Provide the (x, y) coordinate of the cell's center where the given text is located.  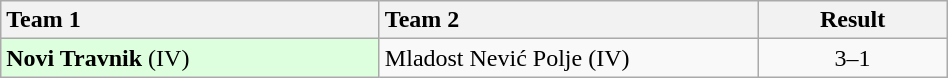
Novi Travnik (IV) (190, 58)
Mladost Nević Polje (IV) (568, 58)
Team 2 (568, 20)
Team 1 (190, 20)
3–1 (852, 58)
Result (852, 20)
